Capture the cell that displays the provided text and extract its [X, Y] central coordinate. 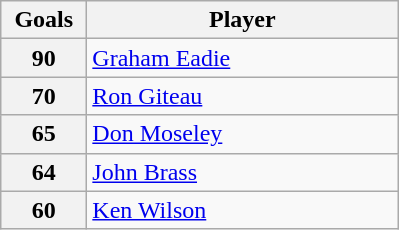
Graham Eadie [242, 58]
Ron Giteau [242, 96]
70 [44, 96]
60 [44, 210]
John Brass [242, 172]
64 [44, 172]
90 [44, 58]
Don Moseley [242, 134]
Ken Wilson [242, 210]
Player [242, 20]
Goals [44, 20]
65 [44, 134]
